Search for the cell housing the specified text and yield its (x, y) center coordinate. 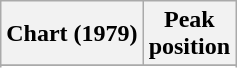
Peakposition (189, 34)
Chart (1979) (72, 34)
